Return (x, y) of the center of cell containing provided text 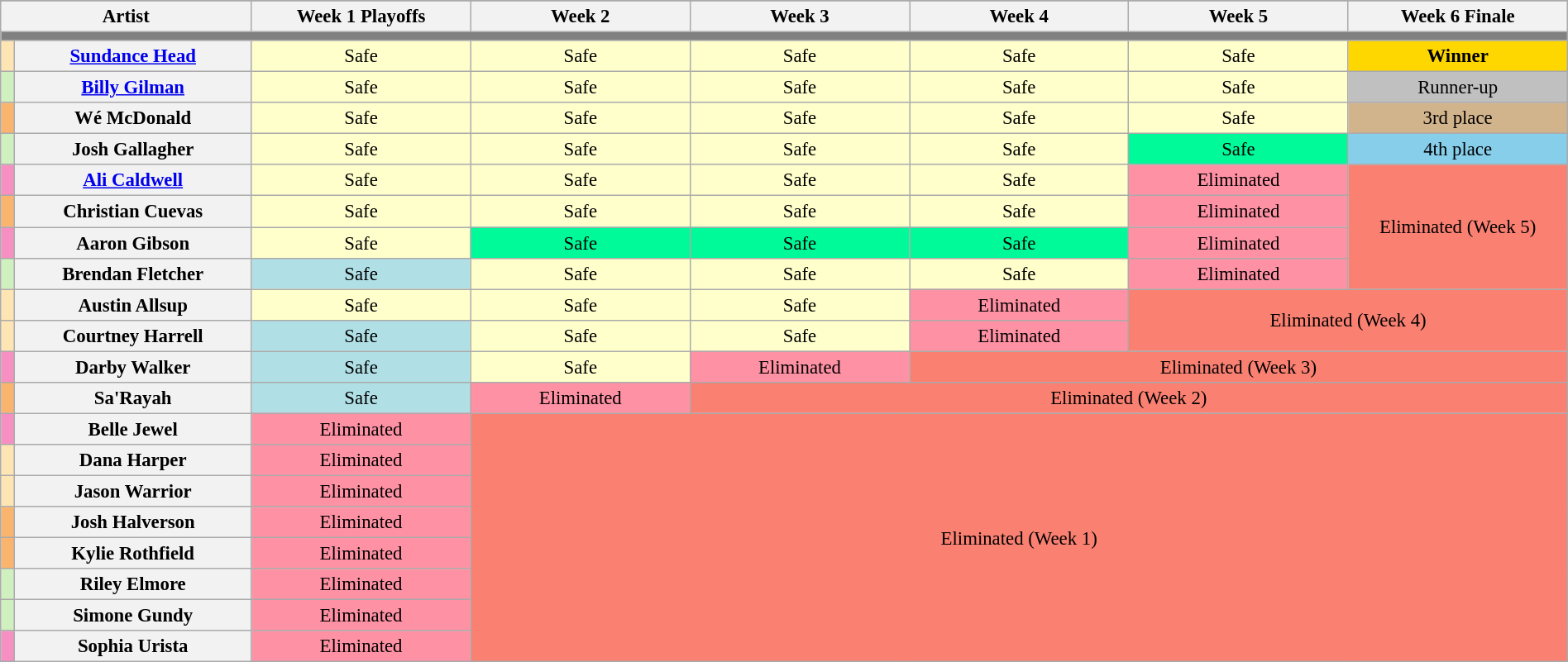
Ali Caldwell (132, 181)
Artist (126, 17)
Runner-up (1457, 88)
Billy Gilman (132, 88)
Simone Gundy (132, 616)
Belle Jewel (132, 429)
Week 2 (581, 17)
Brendan Fletcher (132, 274)
Josh Gallagher (132, 150)
Week 4 (1019, 17)
Week 6 Finale (1457, 17)
Jason Warrior (132, 491)
Riley Elmore (132, 584)
4th place (1457, 150)
Christian Cuevas (132, 212)
Eliminated (Week 3) (1239, 367)
Winner (1457, 56)
Eliminated (Week 2) (1128, 398)
Sophia Urista (132, 646)
Week 5 (1239, 17)
Week 3 (799, 17)
Eliminated (Week 1) (1019, 537)
Josh Halverson (132, 522)
Darby Walker (132, 367)
Wé McDonald (132, 118)
Aaron Gibson (132, 243)
Sundance Head (132, 56)
Week 1 Playoffs (361, 17)
Sa'Rayah (132, 398)
Eliminated (Week 4) (1348, 321)
Courtney Harrell (132, 336)
Austin Allsup (132, 305)
Eliminated (Week 5) (1457, 227)
Dana Harper (132, 460)
Kylie Rothfield (132, 554)
3rd place (1457, 118)
